Provide the (X, Y) coordinate of the cell's center where the given text is located.  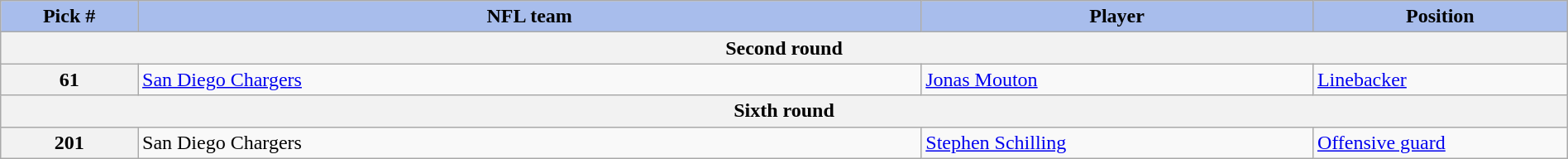
201 (69, 142)
Sixth round (784, 111)
Jonas Mouton (1117, 79)
61 (69, 79)
Player (1117, 17)
Second round (784, 48)
NFL team (529, 17)
Stephen Schilling (1117, 142)
Pick # (69, 17)
Linebacker (1440, 79)
Offensive guard (1440, 142)
Position (1440, 17)
